Return the (x, y) coordinate for the center point of the cell that contains the specified text.  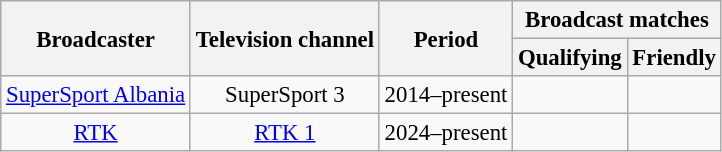
RTK (96, 133)
SuperSport 3 (284, 95)
Television channel (284, 38)
SuperSport Albania (96, 95)
Period (446, 38)
Broadcaster (96, 38)
2014–present (446, 95)
Qualifying (570, 58)
2024–present (446, 133)
Broadcast matches (618, 20)
Friendly (674, 58)
RTK 1 (284, 133)
